Provide the [x, y] coordinate of the cell's center where the given text is located.  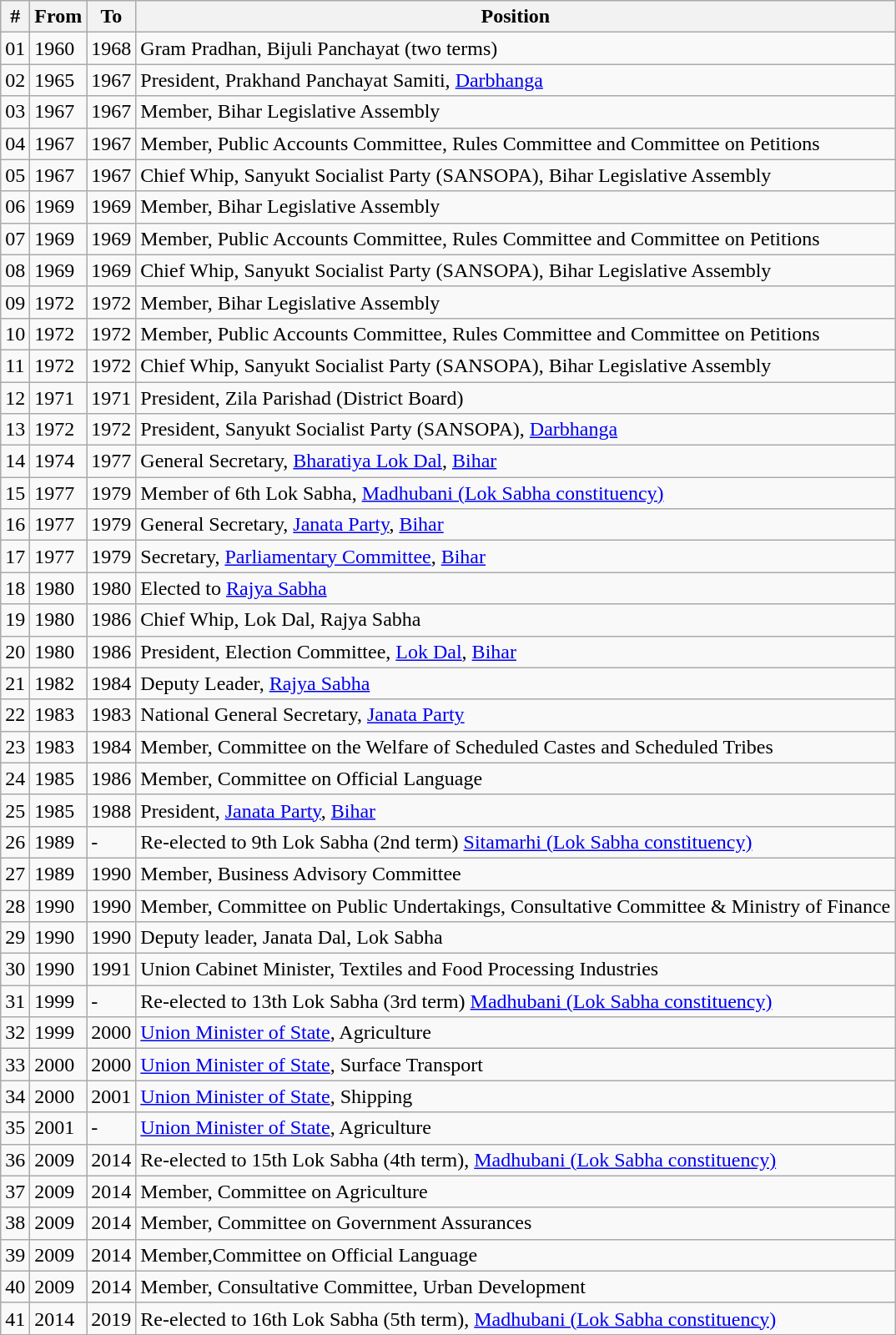
Re-elected to 16th Lok Sabha (5th term), Madhubani (Lok Sabha constituency) [516, 1318]
Member, Consultative Committee, Urban Development [516, 1287]
1988 [112, 810]
# [15, 17]
1965 [58, 80]
21 [15, 683]
15 [15, 493]
33 [15, 1065]
President, Election Committee, Lok Dal, Bihar [516, 652]
19 [15, 620]
Position [516, 17]
25 [15, 810]
31 [15, 1001]
37 [15, 1191]
Member, Committee on Government Assurances [516, 1223]
Chief Whip, Lok Dal, Rajya Sabha [516, 620]
Member, Committee on Official Language [516, 778]
06 [15, 207]
27 [15, 874]
17 [15, 557]
Member, Business Advisory Committee [516, 874]
1974 [58, 461]
Gram Pradhan, Bijuli Panchayat (two terms) [516, 48]
Member, Committee on the Welfare of Scheduled Castes and Scheduled Tribes [516, 747]
Member,Committee on Official Language [516, 1255]
President, Sanyukt Socialist Party (SANSOPA), Darbhanga [516, 430]
41 [15, 1318]
1991 [112, 970]
President, Prakhand Panchayat Samiti, Darbhanga [516, 80]
President, Zila Parishad (District Board) [516, 398]
38 [15, 1223]
08 [15, 270]
02 [15, 80]
2019 [112, 1318]
16 [15, 525]
Member, Committee on Public Undertakings, Consultative Committee & Ministry of Finance [516, 905]
Deputy leader, Janata Dal, Lok Sabha [516, 938]
14 [15, 461]
22 [15, 715]
26 [15, 842]
34 [15, 1096]
35 [15, 1128]
Deputy Leader, Rajya Sabha [516, 683]
Member, Committee on Agriculture [516, 1191]
13 [15, 430]
05 [15, 175]
1960 [58, 48]
24 [15, 778]
Elected to Rajya Sabha [516, 588]
07 [15, 239]
36 [15, 1160]
Union Minister of State, Surface Transport [516, 1065]
Union Minister of State, Shipping [516, 1096]
40 [15, 1287]
12 [15, 398]
To [112, 17]
General Secretary, Janata Party, Bihar [516, 525]
29 [15, 938]
09 [15, 302]
Re-elected to 15th Lok Sabha (4th term), Madhubani (Lok Sabha constituency) [516, 1160]
1968 [112, 48]
Member of 6th Lok Sabha, Madhubani (Lok Sabha constituency) [516, 493]
Secretary, Parliamentary Committee, Bihar [516, 557]
Re-elected to 13th Lok Sabha (3rd term) Madhubani (Lok Sabha constituency) [516, 1001]
23 [15, 747]
10 [15, 334]
From [58, 17]
39 [15, 1255]
President, Janata Party, Bihar [516, 810]
Re-elected to 9th Lok Sabha (2nd term) Sitamarhi (Lok Sabha constituency) [516, 842]
30 [15, 970]
General Secretary, Bharatiya Lok Dal, Bihar [516, 461]
04 [15, 144]
Union Cabinet Minister, Textiles and Food Processing Industries [516, 970]
28 [15, 905]
03 [15, 112]
32 [15, 1033]
20 [15, 652]
National General Secretary, Janata Party [516, 715]
11 [15, 365]
18 [15, 588]
1982 [58, 683]
01 [15, 48]
